Determine the [x, y] coordinate at the center of the cell enclosing the given text.  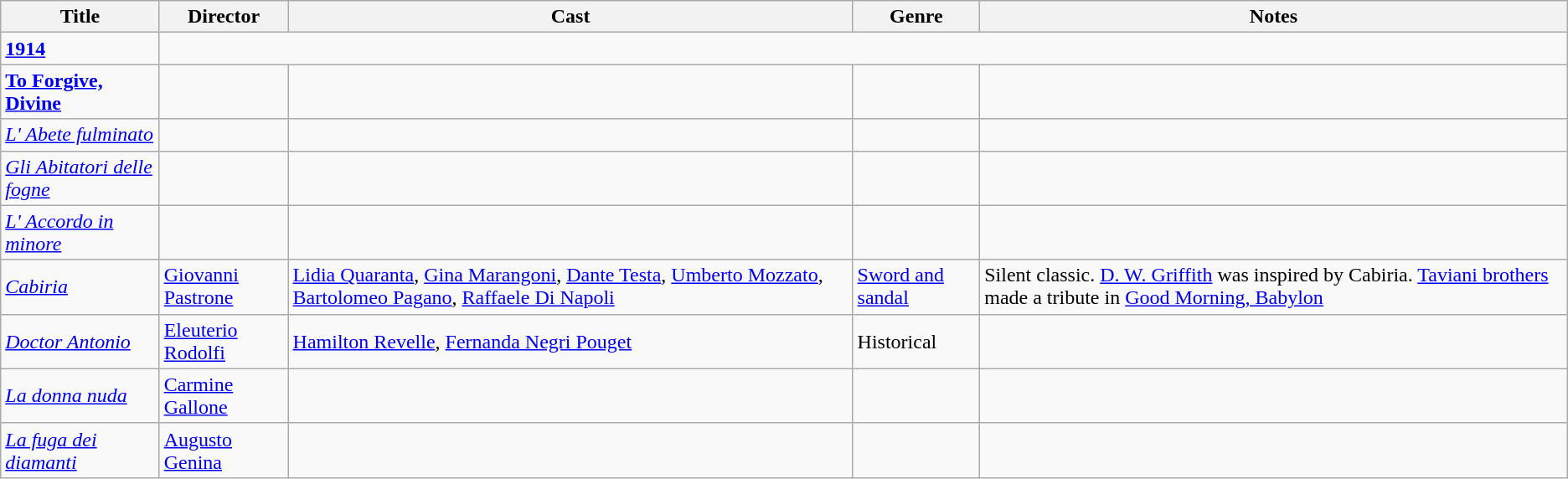
Giovanni Pastrone [224, 286]
To Forgive, Divine [80, 92]
Sword and sandal [916, 286]
La fuga dei diamanti [80, 451]
Genre [916, 17]
Director [224, 17]
Cabiria [80, 286]
Gli Abitatori delle fogne [80, 178]
Augusto Genina [224, 451]
Carmine Gallone [224, 395]
Lidia Quaranta, Gina Marangoni, Dante Testa, Umberto Mozzato, Bartolomeo Pagano, Raffaele Di Napoli [570, 286]
L' Accordo in minore [80, 233]
Silent classic. D. W. Griffith was inspired by Cabiria. Taviani brothers made a tribute in Good Morning, Babylon [1274, 286]
Doctor Antonio [80, 342]
Hamilton Revelle, Fernanda Negri Pouget [570, 342]
Notes [1274, 17]
Historical [916, 342]
Title [80, 17]
L' Abete fulminato [80, 135]
La donna nuda [80, 395]
1914 [80, 49]
Eleuterio Rodolfi [224, 342]
Cast [570, 17]
